Find where the given text appears and provide that cell's center as (X, Y) coordinate. 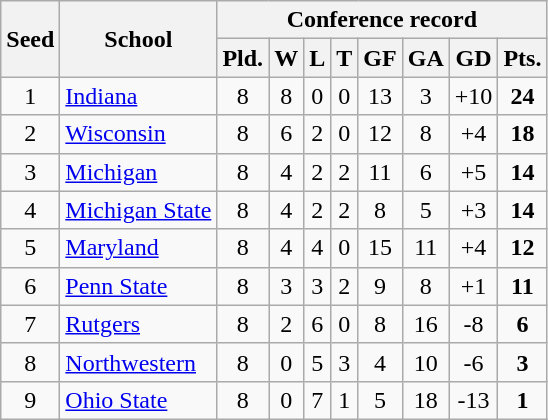
T (344, 58)
Ohio State (138, 400)
+1 (474, 286)
Seed (30, 39)
Indiana (138, 96)
School (138, 39)
Wisconsin (138, 134)
Michigan State (138, 210)
24 (522, 96)
16 (426, 324)
Rutgers (138, 324)
GF (380, 58)
L (318, 58)
Pts. (522, 58)
+3 (474, 210)
+10 (474, 96)
Pld. (243, 58)
Northwestern (138, 362)
13 (380, 96)
GA (426, 58)
15 (380, 248)
Penn State (138, 286)
-6 (474, 362)
-8 (474, 324)
+5 (474, 172)
10 (426, 362)
-13 (474, 400)
Conference record (382, 20)
GD (474, 58)
Michigan (138, 172)
W (286, 58)
Maryland (138, 248)
